Detect which cell encompasses the target text, then output its [X, Y] center coordinate. 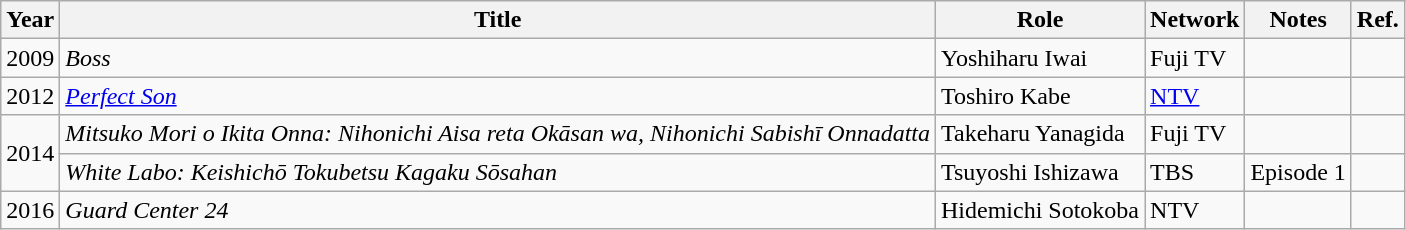
Episode 1 [1298, 172]
Takeharu Yanagida [1040, 134]
Role [1040, 20]
2014 [30, 153]
Guard Center 24 [498, 210]
Perfect Son [498, 96]
Mitsuko Mori o Ikita Onna: Nihonichi Aisa reta Okāsan wa, Nihonichi Sabishī Onnadatta [498, 134]
2012 [30, 96]
White Labo: Keishichō Tokubetsu Kagaku Sōsahan [498, 172]
Yoshiharu Iwai [1040, 58]
TBS [1195, 172]
Tsuyoshi Ishizawa [1040, 172]
Toshiro Kabe [1040, 96]
Notes [1298, 20]
Network [1195, 20]
2016 [30, 210]
Ref. [1378, 20]
2009 [30, 58]
Year [30, 20]
Title [498, 20]
Boss [498, 58]
Hidemichi Sotokoba [1040, 210]
